Determine the (X, Y) coordinate at the center of the cell enclosing the given text.  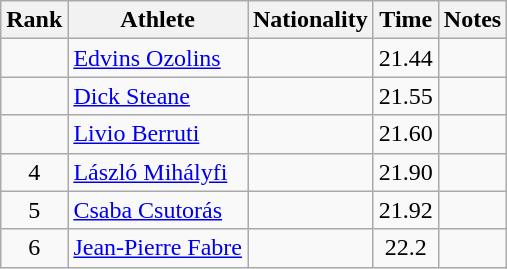
Rank (34, 20)
21.60 (406, 134)
6 (34, 248)
22.2 (406, 248)
László Mihályfi (158, 172)
Time (406, 20)
Dick Steane (158, 96)
Athlete (158, 20)
Csaba Csutorás (158, 210)
Livio Berruti (158, 134)
21.55 (406, 96)
Notes (472, 20)
Edvins Ozolins (158, 58)
21.44 (406, 58)
4 (34, 172)
21.92 (406, 210)
5 (34, 210)
Jean-Pierre Fabre (158, 248)
Nationality (311, 20)
21.90 (406, 172)
